Return the [X, Y] coordinate for the center point of the cell that contains the specified text.  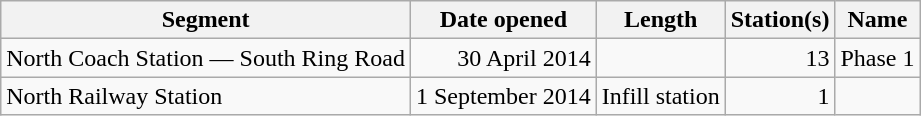
1 [780, 96]
1 September 2014 [503, 96]
Infill station [660, 96]
North Coach Station — South Ring Road [206, 58]
Date opened [503, 20]
Length [660, 20]
Name [878, 20]
13 [780, 58]
North Railway Station [206, 96]
Segment [206, 20]
Phase 1 [878, 58]
30 April 2014 [503, 58]
Station(s) [780, 20]
